Determine the [X, Y] coordinate at the center of the cell enclosing the given text.  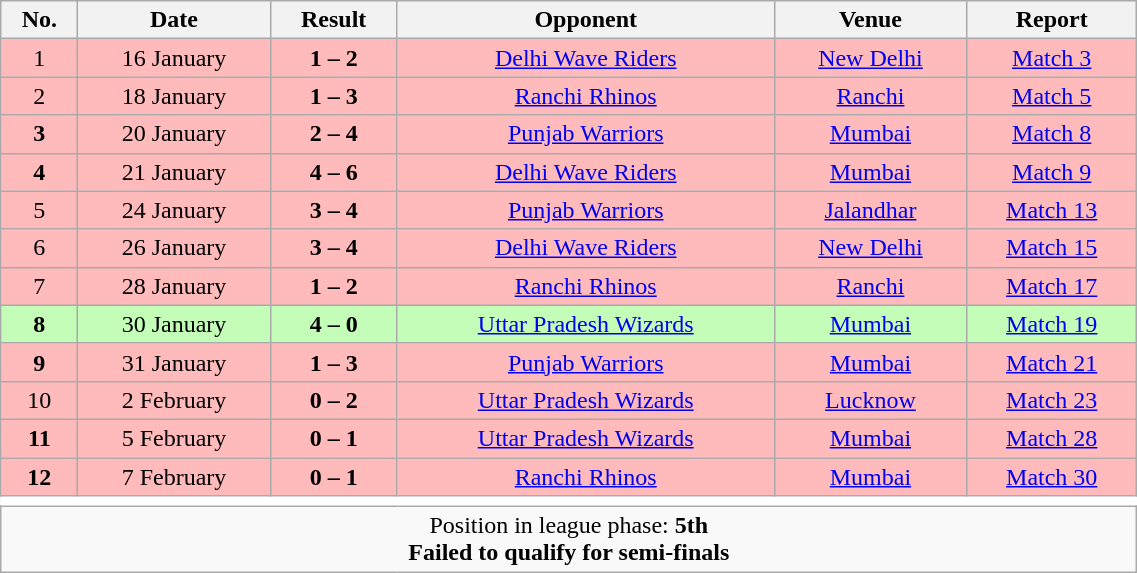
7 February [174, 477]
Match 21 [1052, 362]
Date [174, 20]
5 [40, 210]
Lucknow [870, 400]
2 [40, 96]
26 January [174, 248]
1 [40, 58]
3 [40, 134]
31 January [174, 362]
2 February [174, 400]
8 [40, 324]
10 [40, 400]
9 [40, 362]
24 January [174, 210]
16 January [174, 58]
Opponent [586, 20]
Result [334, 20]
11 [40, 438]
Report [1052, 20]
Match 19 [1052, 324]
No. [40, 20]
30 January [174, 324]
Match 8 [1052, 134]
20 January [174, 134]
Position in league phase: 5thFailed to qualify for semi-finals [569, 540]
6 [40, 248]
5 February [174, 438]
28 January [174, 286]
12 [40, 477]
Venue [870, 20]
Match 13 [1052, 210]
Match 30 [1052, 477]
18 January [174, 96]
4 – 0 [334, 324]
7 [40, 286]
0 – 2 [334, 400]
4 [40, 172]
Match 15 [1052, 248]
21 January [174, 172]
Match 28 [1052, 438]
Match 3 [1052, 58]
Match 5 [1052, 96]
Jalandhar [870, 210]
Match 17 [1052, 286]
Match 9 [1052, 172]
2 – 4 [334, 134]
4 – 6 [334, 172]
Match 23 [1052, 400]
